Find where the given text appears and provide that cell's center as (X, Y) coordinate. 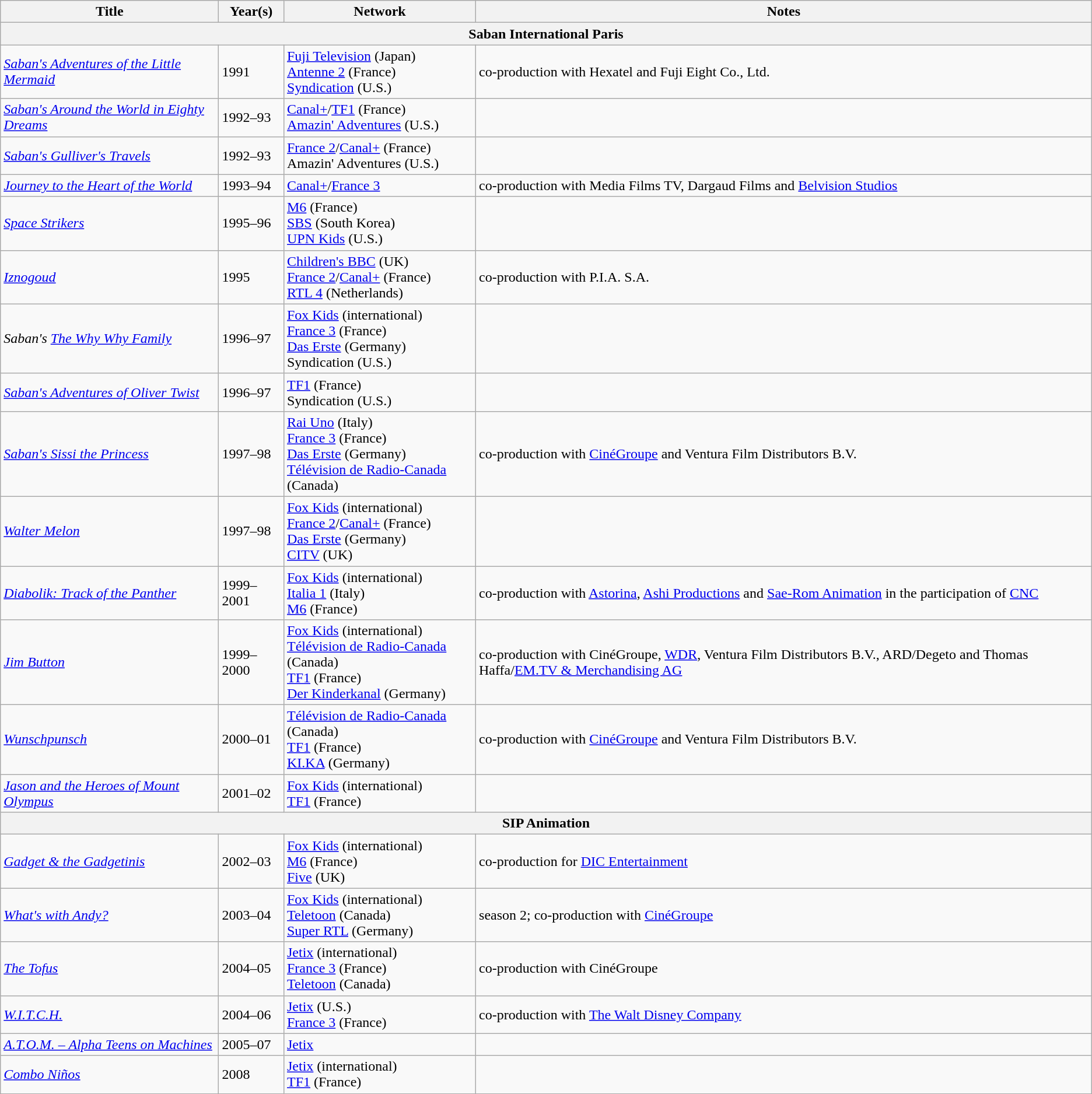
M6 (France)SBS (South Korea)UPN Kids (U.S.) (379, 223)
A.T.O.M. – Alpha Teens on Machines (110, 1044)
co-production with P.I.A. S.A. (784, 277)
Saban International Paris (546, 34)
Space Strikers (110, 223)
Fox Kids (international)Italia 1 (Italy)M6 (France) (379, 592)
co-production with The Walt Disney Company (784, 1015)
Jason and the Heroes of Mount Olympus (110, 793)
1991 (251, 72)
2004–06 (251, 1015)
co-production for DIC Entertainment (784, 861)
W.I.T.C.H. (110, 1015)
2000–01 (251, 739)
Fox Kids (international)TF1 (France) (379, 793)
Jetix (international)France 3 (France)Teletoon (Canada) (379, 969)
Jim Button (110, 662)
2004–05 (251, 969)
co-production with Astorina, Ashi Productions and Sae-Rom Animation in the participation of CNC (784, 592)
1999–2001 (251, 592)
1999–2000 (251, 662)
Canal+/TF1 (France)Amazin' Adventures (U.S.) (379, 118)
Rai Uno (Italy)France 3 (France)Das Erste (Germany)Télévision de Radio-Canada (Canada) (379, 454)
Jetix (U.S.)France 3 (France) (379, 1015)
2008 (251, 1074)
The Tofus (110, 969)
season 2; co-production with CinéGroupe (784, 915)
Network (379, 12)
Walter Melon (110, 531)
Fox Kids (international)Teletoon (Canada)Super RTL (Germany) (379, 915)
co-production with Hexatel and Fuji Eight Co., Ltd. (784, 72)
Gadget & the Gadgetinis (110, 861)
Journey to the Heart of the World (110, 185)
Saban's Gulliver's Travels (110, 155)
Télévision de Radio-Canada (Canada)TF1 (France)KI.KA (Germany) (379, 739)
1993–94 (251, 185)
TF1 (France)Syndication (U.S.) (379, 392)
Iznogoud (110, 277)
co-production with CinéGroupe (784, 969)
1995 (251, 277)
Notes (784, 12)
Saban's The Why Why Family (110, 338)
Year(s) (251, 12)
Fox Kids (international)M6 (France)Five (UK) (379, 861)
SIP Animation (546, 823)
Saban's Sissi the Princess (110, 454)
Saban's Adventures of Oliver Twist (110, 392)
Diabolik: Track of the Panther (110, 592)
Canal+/France 3 (379, 185)
Fox Kids (international)France 2/Canal+ (France)Das Erste (Germany)CITV (UK) (379, 531)
2003–04 (251, 915)
1995–96 (251, 223)
co-production with CinéGroupe, WDR, Ventura Film Distributors B.V., ARD/Degeto and Thomas Haffa/EM.TV & Merchandising AG (784, 662)
2002–03 (251, 861)
Saban's Around the World in Eighty Dreams (110, 118)
Wunschpunsch (110, 739)
Fox Kids (international)Télévision de Radio-Canada (Canada)TF1 (France)Der Kinderkanal (Germany) (379, 662)
Fuji Television (Japan)Antenne 2 (France)Syndication (U.S.) (379, 72)
Saban's Adventures of the Little Mermaid (110, 72)
Jetix (379, 1044)
2001–02 (251, 793)
2005–07 (251, 1044)
Combo Niños (110, 1074)
Jetix (international)TF1 (France) (379, 1074)
co-production with Media Films TV, Dargaud Films and Belvision Studios (784, 185)
Fox Kids (international)France 3 (France)Das Erste (Germany)Syndication (U.S.) (379, 338)
France 2/Canal+ (France)Amazin' Adventures (U.S.) (379, 155)
Children's BBC (UK)France 2/Canal+ (France)RTL 4 (Netherlands) (379, 277)
Title (110, 12)
What's with Andy? (110, 915)
